Pinpoint the cell where the given text exists, returning its [X, Y] midpoint coordinate. 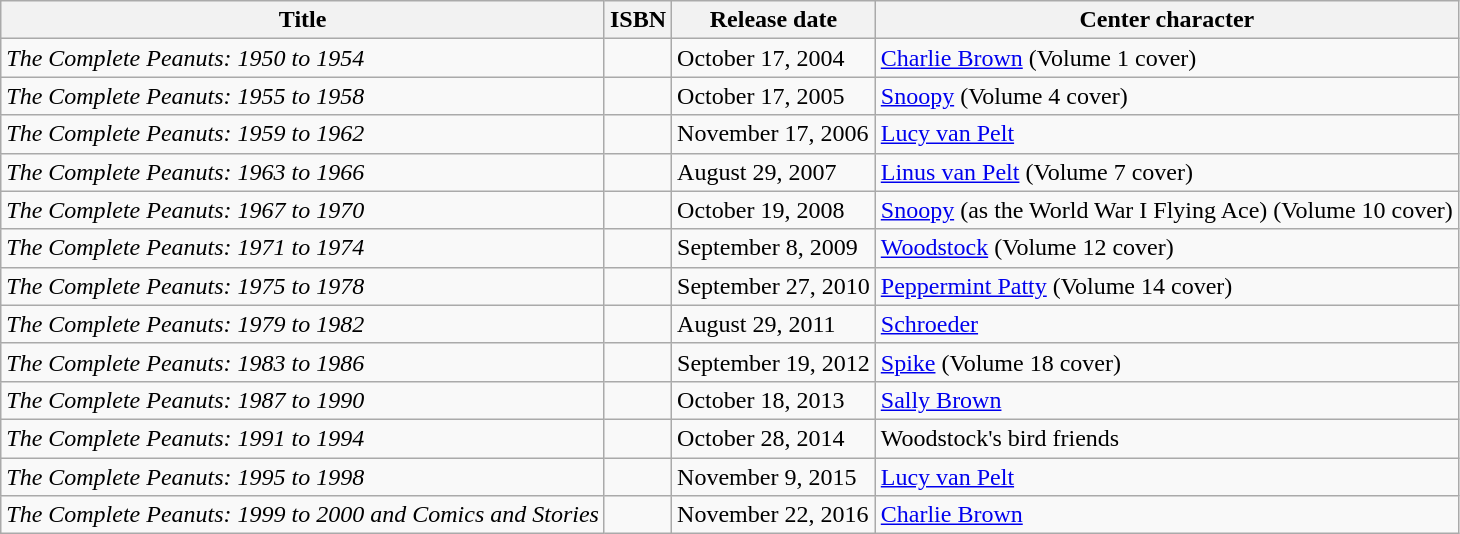
The Complete Peanuts: 1979 to 1982 [303, 324]
October 18, 2013 [774, 400]
September 8, 2009 [774, 248]
Spike (Volume 18 cover) [1166, 362]
November 22, 2016 [774, 515]
The Complete Peanuts: 1987 to 1990 [303, 400]
October 28, 2014 [774, 438]
September 27, 2010 [774, 286]
Snoopy (as the World War I Flying Ace) (Volume 10 cover) [1166, 210]
Woodstock (Volume 12 cover) [1166, 248]
October 17, 2005 [774, 96]
The Complete Peanuts: 1995 to 1998 [303, 477]
The Complete Peanuts: 1959 to 1962 [303, 134]
Sally Brown [1166, 400]
October 17, 2004 [774, 58]
Woodstock's bird friends [1166, 438]
The Complete Peanuts: 1999 to 2000 and Comics and Stories [303, 515]
The Complete Peanuts: 1963 to 1966 [303, 172]
September 19, 2012 [774, 362]
The Complete Peanuts: 1967 to 1970 [303, 210]
The Complete Peanuts: 1975 to 1978 [303, 286]
Title [303, 20]
Release date [774, 20]
Linus van Pelt (Volume 7 cover) [1166, 172]
Schroeder [1166, 324]
The Complete Peanuts: 1971 to 1974 [303, 248]
ISBN [638, 20]
The Complete Peanuts: 1955 to 1958 [303, 96]
The Complete Peanuts: 1991 to 1994 [303, 438]
October 19, 2008 [774, 210]
Peppermint Patty (Volume 14 cover) [1166, 286]
Charlie Brown [1166, 515]
The Complete Peanuts: 1950 to 1954 [303, 58]
Charlie Brown (Volume 1 cover) [1166, 58]
August 29, 2007 [774, 172]
Snoopy (Volume 4 cover) [1166, 96]
August 29, 2011 [774, 324]
November 9, 2015 [774, 477]
Center character [1166, 20]
The Complete Peanuts: 1983 to 1986 [303, 362]
November 17, 2006 [774, 134]
